Return (x, y) of the center of cell containing provided text 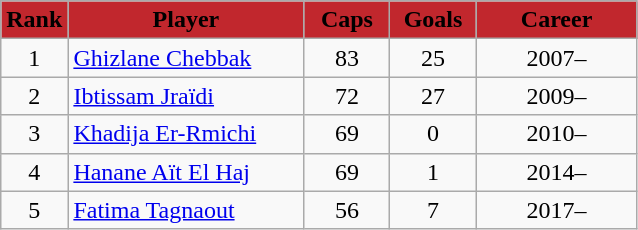
2009– (556, 96)
0 (433, 134)
25 (433, 58)
Career (556, 20)
2014– (556, 172)
27 (433, 96)
56 (347, 210)
2007– (556, 58)
4 (34, 172)
2 (34, 96)
Caps (347, 20)
83 (347, 58)
Ibtissam Jraïdi (186, 96)
Khadija Er-Rmichi (186, 134)
Player (186, 20)
Hanane Aït El Haj (186, 172)
72 (347, 96)
Goals (433, 20)
7 (433, 210)
2017– (556, 210)
Ghizlane Chebbak (186, 58)
5 (34, 210)
2010– (556, 134)
Rank (34, 20)
3 (34, 134)
Fatima Tagnaout (186, 210)
